Capture the cell that displays the provided text and extract its (x, y) central coordinate. 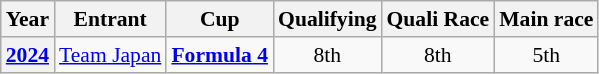
Cup (220, 19)
Team Japan (110, 55)
Entrant (110, 19)
Main race (546, 19)
Quali Race (438, 19)
Qualifying (327, 19)
2024 (28, 55)
5th (546, 55)
Year (28, 19)
Formula 4 (220, 55)
